Identify which cell holds the provided text, then report its (X, Y) central coordinate. 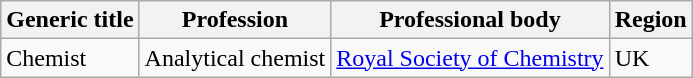
Professional body (470, 20)
Generic title (70, 20)
Profession (235, 20)
Chemist (70, 58)
UK (650, 58)
Region (650, 20)
Royal Society of Chemistry (470, 58)
Analytical chemist (235, 58)
